Extract the (x, y) coordinate from the center of the cell holding the provided text.  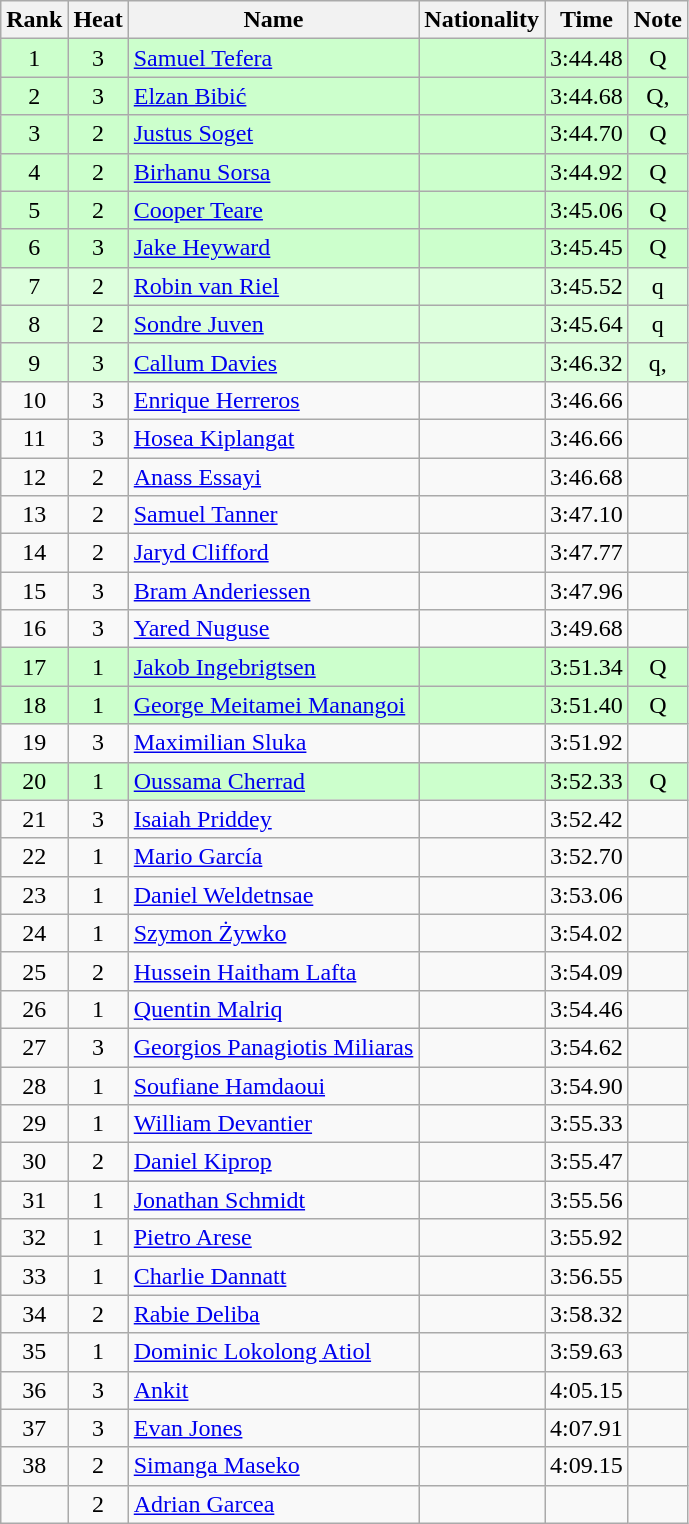
3:47.96 (587, 591)
18 (34, 705)
3:56.55 (587, 1276)
3:54.46 (587, 1009)
3:53.06 (587, 895)
Jakob Ingebrigtsen (274, 667)
Anass Essayi (274, 477)
3:51.92 (587, 743)
6 (34, 248)
35 (34, 1352)
29 (34, 1124)
31 (34, 1200)
3:45.64 (587, 324)
Rabie Deliba (274, 1314)
Heat (98, 20)
3:52.42 (587, 819)
Charlie Dannatt (274, 1276)
11 (34, 438)
9 (34, 362)
4:07.91 (587, 1428)
3:54.62 (587, 1047)
Jake Heyward (274, 248)
Enrique Herreros (274, 400)
8 (34, 324)
Adrian Garcea (274, 1504)
Name (274, 20)
3:45.06 (587, 210)
Robin van Riel (274, 286)
3:49.68 (587, 629)
3:44.48 (587, 58)
Szymon Żywko (274, 933)
22 (34, 857)
Elzan Bibić (274, 96)
38 (34, 1466)
Georgios Panagiotis Miliaras (274, 1047)
3:59.63 (587, 1352)
23 (34, 895)
3:55.56 (587, 1200)
George Meitamei Manangoi (274, 705)
3:54.09 (587, 971)
3:55.33 (587, 1124)
4:09.15 (587, 1466)
Callum Davies (274, 362)
3:44.92 (587, 172)
3:44.70 (587, 134)
16 (34, 629)
26 (34, 1009)
Simanga Maseko (274, 1466)
5 (34, 210)
3:55.47 (587, 1162)
3:51.34 (587, 667)
17 (34, 667)
Birhanu Sorsa (274, 172)
3:45.52 (587, 286)
13 (34, 515)
Samuel Tefera (274, 58)
Quentin Malriq (274, 1009)
3:54.02 (587, 933)
20 (34, 781)
Daniel Kiprop (274, 1162)
Evan Jones (274, 1428)
7 (34, 286)
3:47.77 (587, 553)
Samuel Tanner (274, 515)
Sondre Juven (274, 324)
William Devantier (274, 1124)
3:54.90 (587, 1085)
3:44.68 (587, 96)
4:05.15 (587, 1390)
Nationality (482, 20)
21 (34, 819)
Isaiah Priddey (274, 819)
Pietro Arese (274, 1238)
25 (34, 971)
3:58.32 (587, 1314)
10 (34, 400)
3:45.45 (587, 248)
4 (34, 172)
3:46.68 (587, 477)
Time (587, 20)
Q, (658, 96)
37 (34, 1428)
Daniel Weldetnsae (274, 895)
Jonathan Schmidt (274, 1200)
Soufiane Hamdaoui (274, 1085)
q, (658, 362)
27 (34, 1047)
Hussein Haitham Lafta (274, 971)
Hosea Kiplangat (274, 438)
30 (34, 1162)
3:51.40 (587, 705)
Oussama Cherrad (274, 781)
Note (658, 20)
Bram Anderiessen (274, 591)
Maximilian Sluka (274, 743)
3:52.70 (587, 857)
14 (34, 553)
Justus Soget (274, 134)
Dominic Lokolong Atiol (274, 1352)
36 (34, 1390)
24 (34, 933)
Yared Nuguse (274, 629)
Mario García (274, 857)
19 (34, 743)
28 (34, 1085)
12 (34, 477)
32 (34, 1238)
3:47.10 (587, 515)
Jaryd Clifford (274, 553)
33 (34, 1276)
3:52.33 (587, 781)
Cooper Teare (274, 210)
3:46.32 (587, 362)
Ankit (274, 1390)
15 (34, 591)
34 (34, 1314)
3:55.92 (587, 1238)
Rank (34, 20)
